Capture the cell that displays the provided text and extract its [x, y] central coordinate. 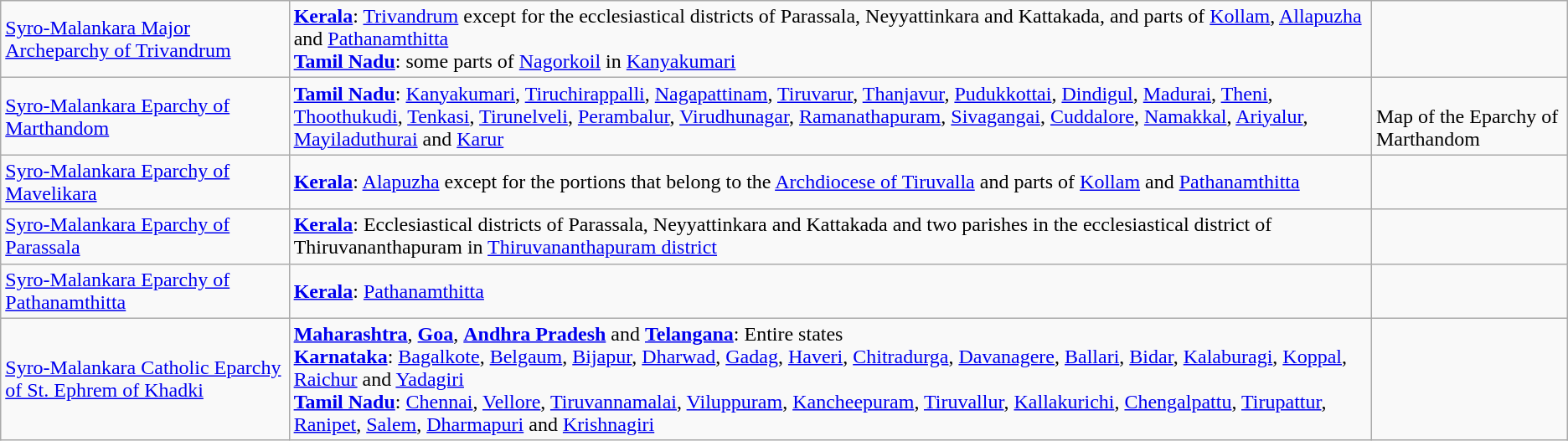
Syro-Malankara Eparchy of Parassala [145, 236]
Syro-Malankara Eparchy of Mavelikara [145, 182]
Map of the Eparchy of Marthandom [1469, 116]
Syro-Malankara Eparchy of Pathanamthitta [145, 291]
Syro-Malankara Eparchy of Marthandom [145, 116]
Kerala: Pathanamthitta [830, 291]
Syro-Malankara Catholic Eparchy of St. Ephrem of Khadki [145, 379]
Syro-Malankara Major Archeparchy of Trivandrum [145, 39]
Kerala: Alapuzha except for the portions that belong to the Archdiocese of Tiruvalla and parts of Kollam and Pathanamthitta [830, 182]
